Search for the cell housing the specified text and yield its (x, y) center coordinate. 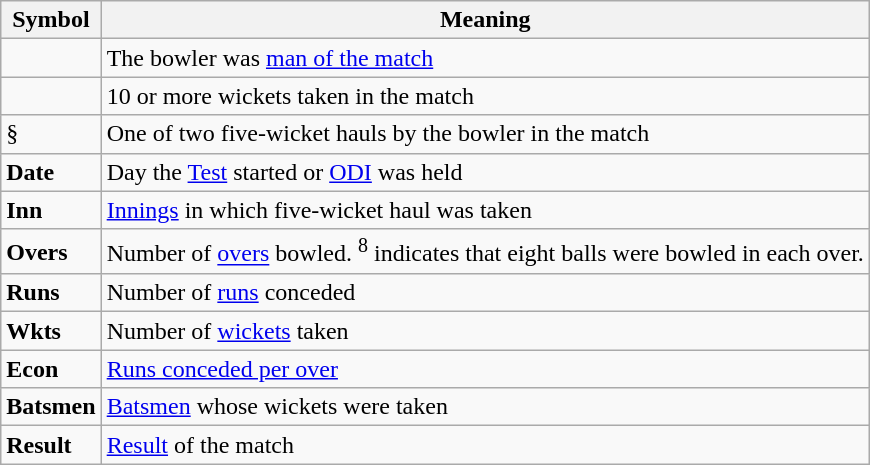
Result of the match (485, 445)
Inn (51, 210)
Econ (51, 369)
Overs (51, 252)
Day the Test started or ODI was held (485, 172)
Batsmen (51, 407)
Meaning (485, 20)
10 or more wickets taken in the match (485, 96)
Innings in which five-wicket haul was taken (485, 210)
Runs conceded per over (485, 369)
Wkts (51, 331)
Symbol (51, 20)
Number of wickets taken (485, 331)
Number of overs bowled. 8 indicates that eight balls were bowled in each over. (485, 252)
One of two five-wicket hauls by the bowler in the match (485, 134)
Batsmen whose wickets were taken (485, 407)
Runs (51, 293)
Result (51, 445)
Date (51, 172)
§ (51, 134)
The bowler was man of the match (485, 58)
Number of runs conceded (485, 293)
